Return (x, y) of the center of cell containing provided text 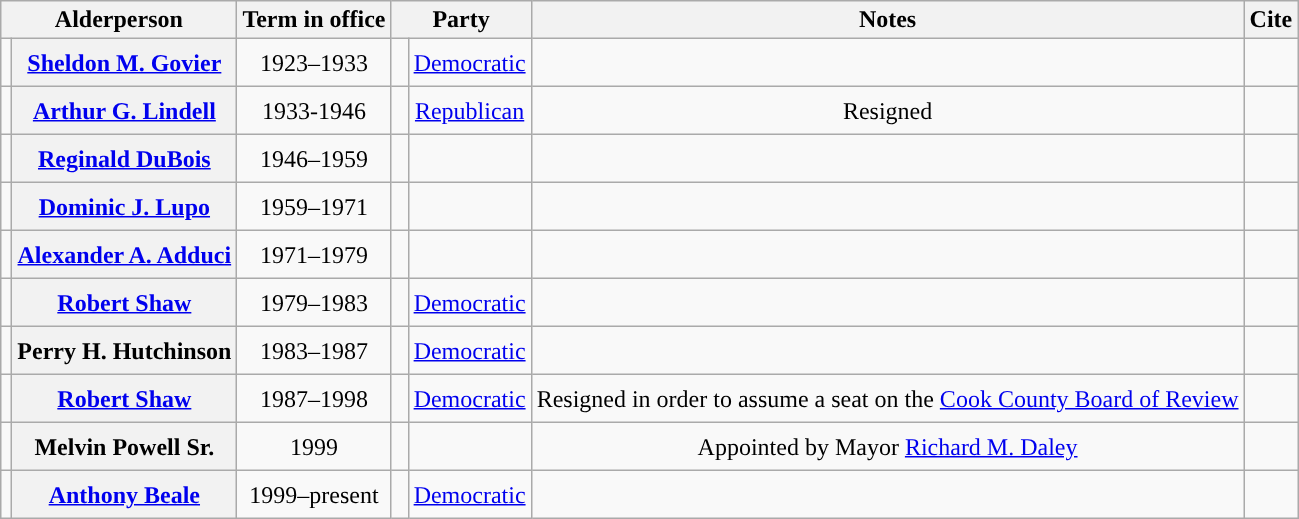
1979–1983 (314, 303)
1971–1979 (314, 255)
1923–1933 (314, 63)
Sheldon M. Govier (124, 63)
Alexander A. Adduci (124, 255)
1999–present (314, 495)
Arthur G. Lindell (124, 111)
Reginald DuBois (124, 159)
1983–1987 (314, 351)
Cite (1271, 20)
Notes (888, 20)
Resigned in order to assume a seat on the Cook County Board of Review (888, 399)
Anthony Beale (124, 495)
Republican (470, 111)
Party (461, 20)
1987–1998 (314, 399)
1933-1946 (314, 111)
Melvin Powell Sr. (124, 447)
Term in office (314, 20)
Alderperson (119, 20)
Perry H. Hutchinson (124, 351)
1946–1959 (314, 159)
Appointed by Mayor Richard M. Daley (888, 447)
Resigned (888, 111)
1959–1971 (314, 207)
1999 (314, 447)
Dominic J. Lupo (124, 207)
